From the cell containing the given text, extract its center point as (X, Y) coordinate. 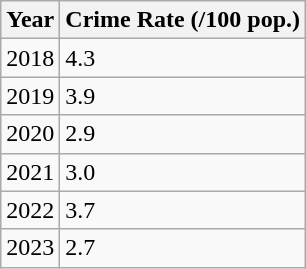
3.0 (183, 172)
2022 (30, 210)
4.3 (183, 58)
2020 (30, 134)
Year (30, 20)
3.9 (183, 96)
Crime Rate (/100 pop.) (183, 20)
2.9 (183, 134)
2023 (30, 248)
2019 (30, 96)
3.7 (183, 210)
2.7 (183, 248)
2018 (30, 58)
2021 (30, 172)
